Detect which cell encompasses the target text, then output its (X, Y) center coordinate. 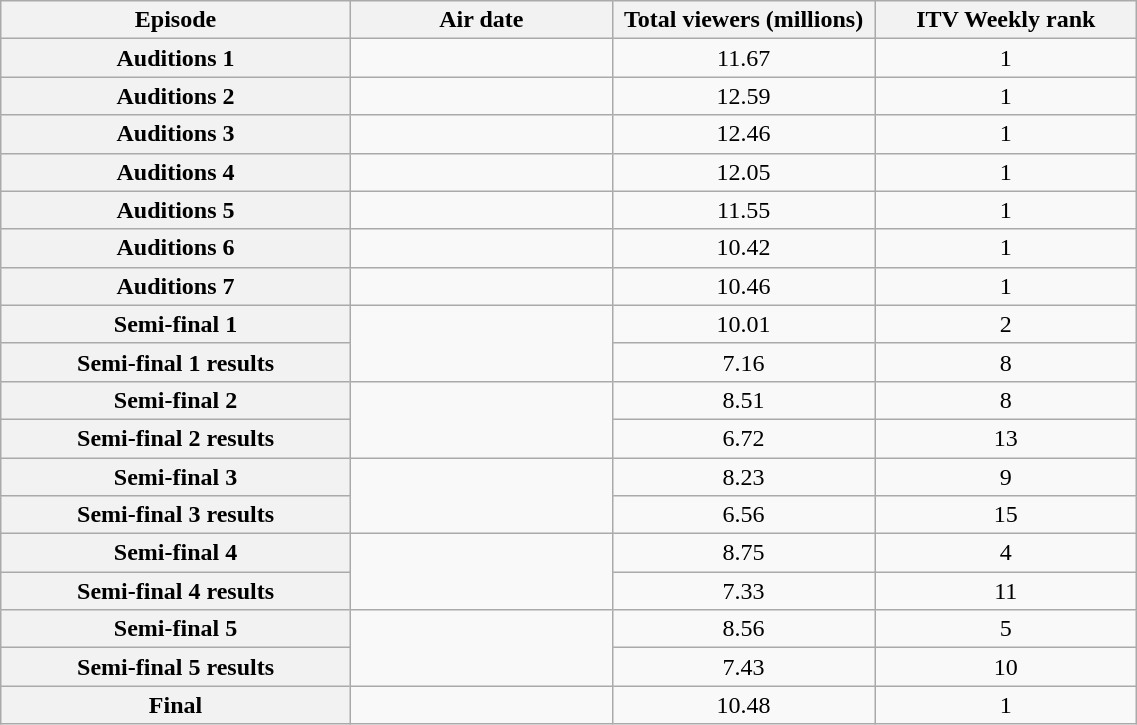
Auditions 7 (176, 286)
Air date (481, 20)
Episode (176, 20)
10.46 (743, 286)
Auditions 5 (176, 210)
Semi-final 4 (176, 553)
Semi-final 4 results (176, 591)
11.55 (743, 210)
2 (1006, 324)
12.59 (743, 96)
11.67 (743, 58)
Total viewers (millions) (743, 20)
ITV Weekly rank (1006, 20)
8.51 (743, 400)
6.56 (743, 515)
8.75 (743, 553)
Auditions 3 (176, 134)
Auditions 4 (176, 172)
6.72 (743, 438)
Semi-final 2 results (176, 438)
8.23 (743, 477)
Semi-final 5 results (176, 667)
Semi-final 3 results (176, 515)
Semi-final 1 results (176, 362)
Semi-final 1 (176, 324)
7.43 (743, 667)
Auditions 1 (176, 58)
7.16 (743, 362)
12.46 (743, 134)
12.05 (743, 172)
Semi-final 5 (176, 629)
Auditions 6 (176, 248)
13 (1006, 438)
8.56 (743, 629)
Semi-final 2 (176, 400)
7.33 (743, 591)
4 (1006, 553)
Auditions 2 (176, 96)
10 (1006, 667)
5 (1006, 629)
11 (1006, 591)
10.48 (743, 705)
15 (1006, 515)
Final (176, 705)
10.42 (743, 248)
9 (1006, 477)
Semi-final 3 (176, 477)
10.01 (743, 324)
